Identify which cell holds the provided text, then report its (X, Y) central coordinate. 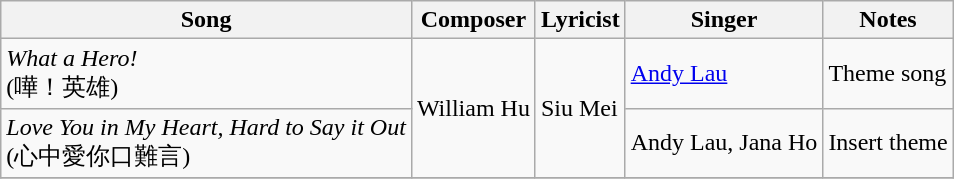
Song (206, 20)
Singer (724, 20)
Andy Lau, Jana Ho (724, 143)
Lyricist (580, 20)
Theme song (888, 74)
Composer (473, 20)
Love You in My Heart, Hard to Say it Out(心中愛你口難言) (206, 143)
William Hu (473, 108)
Insert theme (888, 143)
Notes (888, 20)
Andy Lau (724, 74)
What a Hero!(嘩！英雄) (206, 74)
Siu Mei (580, 108)
